Locate the cell with the specified text and output its (X, Y) center coordinate. 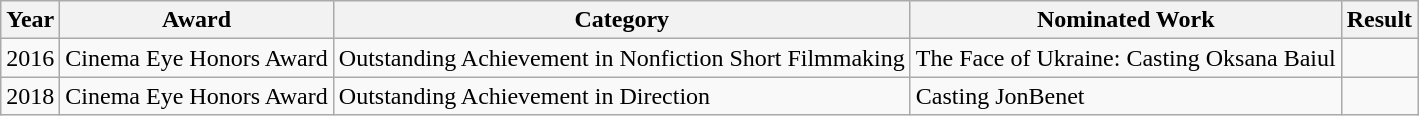
The Face of Ukraine: Casting Oksana Baiul (1126, 58)
Year (30, 20)
Result (1379, 20)
2016 (30, 58)
Outstanding Achievement in Nonfiction Short Filmmaking (622, 58)
Casting JonBenet (1126, 96)
Outstanding Achievement in Direction (622, 96)
2018 (30, 96)
Category (622, 20)
Award (196, 20)
Nominated Work (1126, 20)
